From the cell containing the given text, extract its center point as [x, y] coordinate. 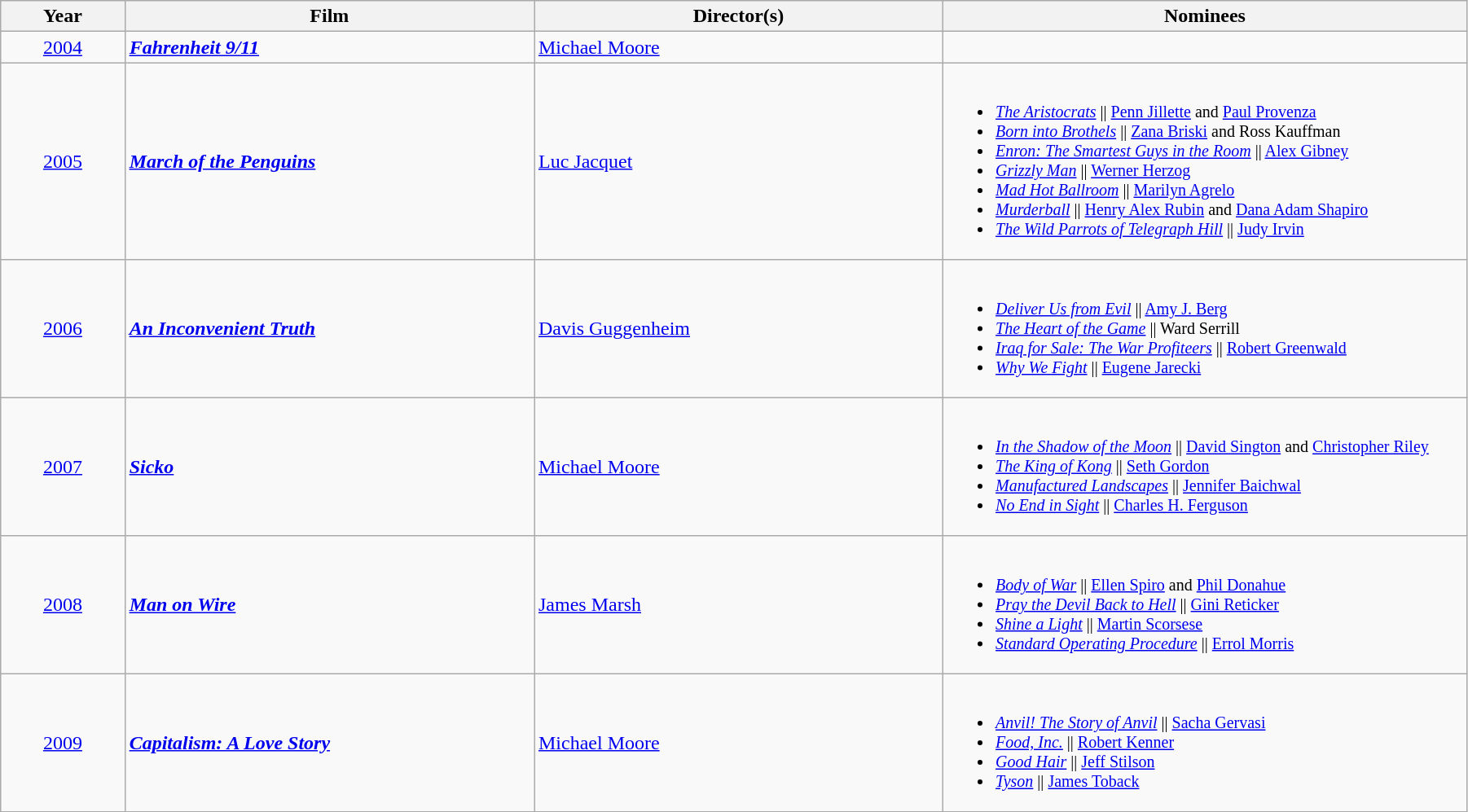
2006 [63, 327]
Anvil! The Story of Anvil || Sacha GervasiFood, Inc. || Robert KennerGood Hair || Jeff StilsonTyson || James Toback [1204, 743]
Director(s) [739, 16]
2007 [63, 466]
Film [329, 16]
Sicko [329, 466]
2005 [63, 161]
2004 [63, 47]
March of the Penguins [329, 161]
Davis Guggenheim [739, 327]
Luc Jacquet [739, 161]
Year [63, 16]
James Marsh [739, 604]
2009 [63, 743]
Man on Wire [329, 604]
An Inconvenient Truth [329, 327]
2008 [63, 604]
Nominees [1204, 16]
Capitalism: A Love Story [329, 743]
Fahrenheit 9/11 [329, 47]
